Extract the (X, Y) coordinate from the center of the cell holding the provided text.  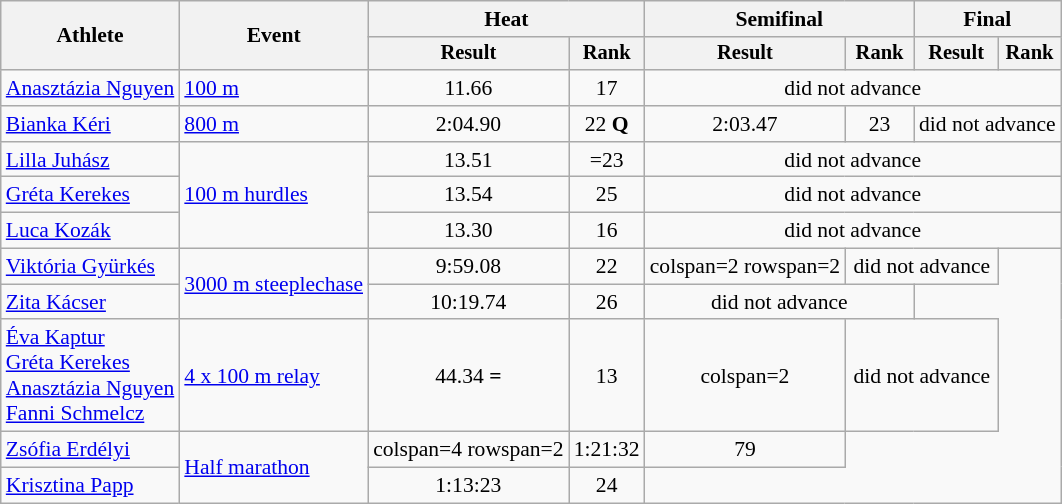
4 x 100 m relay (274, 376)
23 (880, 124)
100 m (274, 88)
13.54 (468, 195)
24 (607, 486)
colspan=2 (746, 376)
Luca Kozák (90, 231)
Gréta Kerekes (90, 195)
17 (607, 88)
Heat (506, 19)
11.66 (468, 88)
Viktória Gyürkés (90, 267)
Lilla Juhász (90, 160)
9:59.08 (468, 267)
=23 (607, 160)
13.30 (468, 231)
1:13:23 (468, 486)
Anasztázia Nguyen (90, 88)
1:21:32 (607, 450)
Éva KapturGréta KerekesAnasztázia NguyenFanni Schmelcz (90, 376)
Krisztina Papp (90, 486)
16 (607, 231)
2:03.47 (746, 124)
44.34 = (468, 376)
Bianka Kéri (90, 124)
13.51 (468, 160)
800 m (274, 124)
Zsófia Erdélyi (90, 450)
colspan=2 rowspan=2 (746, 267)
26 (607, 302)
25 (607, 195)
Final (988, 19)
10:19.74 (468, 302)
22 (607, 267)
22 Q (607, 124)
Athlete (90, 36)
Zita Kácser (90, 302)
Semifinal (780, 19)
Half marathon (274, 468)
13 (607, 376)
colspan=4 rowspan=2 (468, 450)
Event (274, 36)
100 m hurdles (274, 196)
2:04.90 (468, 124)
79 (746, 450)
3000 m steeplechase (274, 284)
